For the text-containing cell, return its midpoint in [x, y] coordinate format. 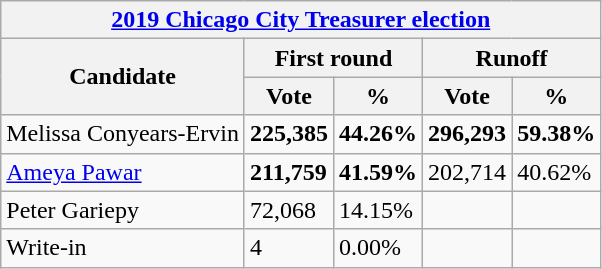
59.38% [556, 134]
Runoff [512, 58]
Peter Gariepy [123, 210]
2019 Chicago City Treasurer election [301, 20]
44.26% [378, 134]
4 [288, 248]
Write-in [123, 248]
Candidate [123, 77]
211,759 [288, 172]
202,714 [468, 172]
First round [333, 58]
296,293 [468, 134]
Ameya Pawar [123, 172]
41.59% [378, 172]
40.62% [556, 172]
14.15% [378, 210]
225,385 [288, 134]
0.00% [378, 248]
Melissa Conyears-Ervin [123, 134]
72,068 [288, 210]
